Search for the cell housing the specified text and yield its (x, y) center coordinate. 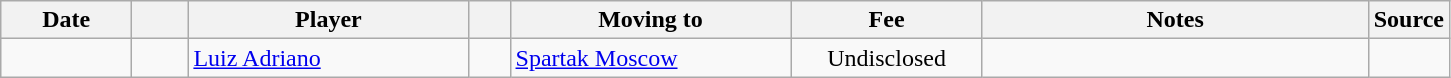
Notes (1175, 20)
Spartak Moscow (650, 58)
Date (66, 20)
Undisclosed (886, 58)
Fee (886, 20)
Luiz Adriano (328, 58)
Source (1408, 20)
Player (328, 20)
Moving to (650, 20)
